Pinpoint the cell where the given text exists, returning its [X, Y] midpoint coordinate. 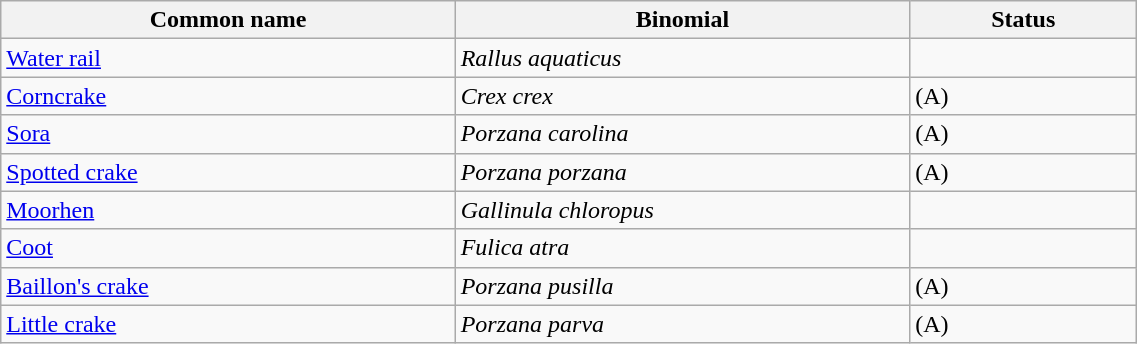
Status [1024, 20]
Little crake [228, 324]
Rallus aquaticus [682, 58]
Porzana porzana [682, 172]
Porzana carolina [682, 134]
Binomial [682, 20]
Water rail [228, 58]
Gallinula chloropus [682, 210]
Corncrake [228, 96]
Moorhen [228, 210]
Porzana parva [682, 324]
Porzana pusilla [682, 286]
Crex crex [682, 96]
Baillon's crake [228, 286]
Spotted crake [228, 172]
Fulica atra [682, 248]
Coot [228, 248]
Common name [228, 20]
Sora [228, 134]
